Return [X, Y] of the center of cell containing provided text 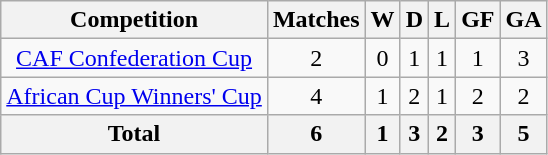
5 [524, 134]
Competition [134, 20]
CAF Confederation Cup [134, 58]
GA [524, 20]
Total [134, 134]
D [414, 20]
6 [316, 134]
African Cup Winners' Cup [134, 96]
L [442, 20]
0 [382, 58]
Matches [316, 20]
4 [316, 96]
GF [478, 20]
W [382, 20]
